Determine the (X, Y) coordinate at the center of the cell enclosing the given text.  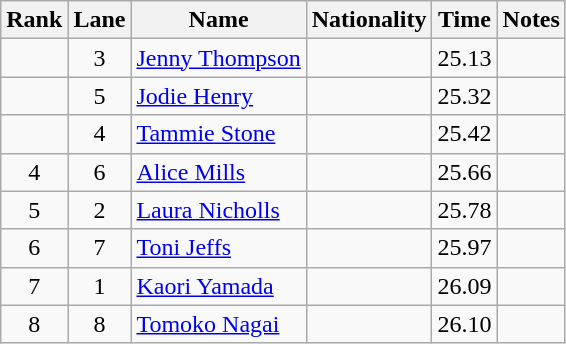
Notes (531, 20)
Kaori Yamada (218, 286)
Name (218, 20)
Jenny Thompson (218, 58)
25.66 (464, 172)
25.13 (464, 58)
Tammie Stone (218, 134)
25.32 (464, 96)
25.78 (464, 210)
Jodie Henry (218, 96)
2 (100, 210)
26.10 (464, 324)
Tomoko Nagai (218, 324)
Nationality (369, 20)
Rank (34, 20)
1 (100, 286)
25.42 (464, 134)
3 (100, 58)
Time (464, 20)
Toni Jeffs (218, 248)
Alice Mills (218, 172)
Laura Nicholls (218, 210)
25.97 (464, 248)
26.09 (464, 286)
Lane (100, 20)
